Output the (X, Y) coordinate of the center of the cell containing the given text.  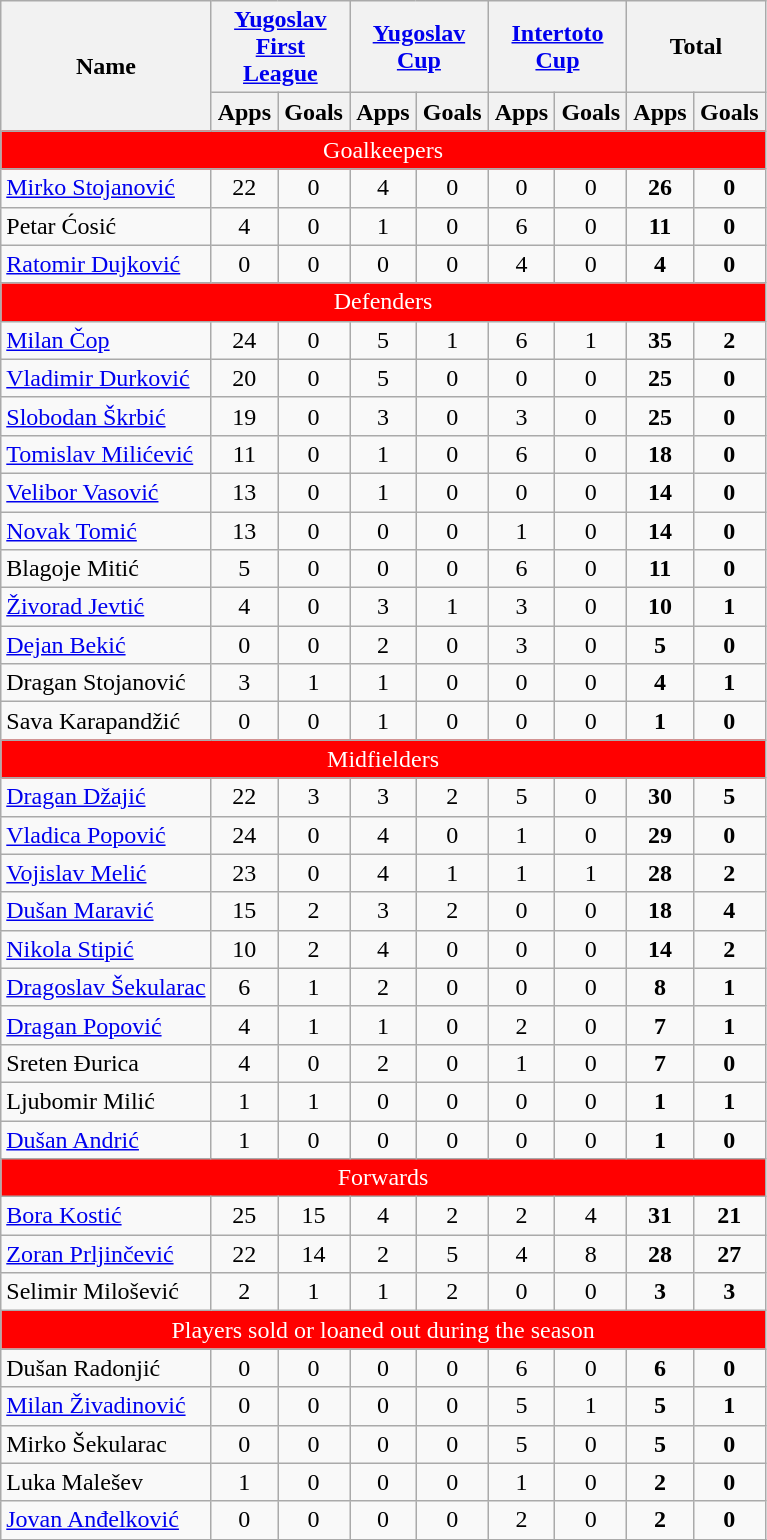
26 (660, 188)
Defenders (384, 302)
Selimir Milošević (106, 1292)
21 (729, 1216)
Dušan Maravić (106, 911)
Tomislav Milićević (106, 454)
Players sold or loaned out during the season (384, 1330)
Živorad Jevtić (106, 607)
Blagoje Mitić (106, 569)
Nikola Stipić (106, 949)
Dragan Džajić (106, 797)
Yugoslav First League (280, 47)
31 (660, 1216)
Luka Malešev (106, 1482)
Velibor Vasović (106, 492)
27 (729, 1254)
Mirko Šekularac (106, 1444)
19 (244, 416)
Sreten Đurica (106, 1063)
Zoran Prljinčević (106, 1254)
Total (696, 47)
Bora Kostić (106, 1216)
Name (106, 66)
20 (244, 378)
Jovan Anđelković (106, 1520)
Dragoslav Šekularac (106, 987)
Forwards (384, 1178)
Vladimir Durković (106, 378)
29 (660, 835)
Vladica Popović (106, 835)
Vojislav Melić (106, 873)
Mirko Stojanović (106, 188)
Ljubomir Milić (106, 1101)
Dejan Bekić (106, 645)
Dragan Stojanović (106, 683)
Ratomir Dujković (106, 264)
Sava Karapandžić (106, 721)
Yugoslav Cup (420, 47)
Slobodan Škrbić (106, 416)
Intertoto Cup (558, 47)
Dragan Popović (106, 1025)
Novak Tomić (106, 531)
30 (660, 797)
Dušan Radonjić (106, 1368)
Milan Čop (106, 340)
23 (244, 873)
Midfielders (384, 759)
Petar Ćosić (106, 226)
Milan Živadinović (106, 1406)
Goalkeepers (384, 150)
Dušan Andrić (106, 1139)
35 (660, 340)
